Search for the cell housing the specified text and yield its (x, y) center coordinate. 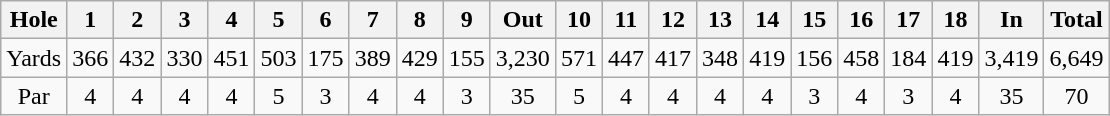
571 (578, 58)
Total (1076, 20)
1 (90, 20)
458 (862, 58)
451 (232, 58)
417 (672, 58)
10 (578, 20)
Out (522, 20)
155 (466, 58)
429 (420, 58)
330 (184, 58)
7 (372, 20)
3,230 (522, 58)
503 (278, 58)
18 (956, 20)
15 (814, 20)
447 (626, 58)
14 (768, 20)
175 (326, 58)
13 (720, 20)
184 (908, 58)
156 (814, 58)
9 (466, 20)
366 (90, 58)
70 (1076, 96)
8 (420, 20)
In (1012, 20)
389 (372, 58)
6,649 (1076, 58)
432 (138, 58)
11 (626, 20)
3,419 (1012, 58)
Yards (34, 58)
17 (908, 20)
Hole (34, 20)
16 (862, 20)
348 (720, 58)
Par (34, 96)
6 (326, 20)
2 (138, 20)
12 (672, 20)
